From the cell containing the given text, extract its center point as [x, y] coordinate. 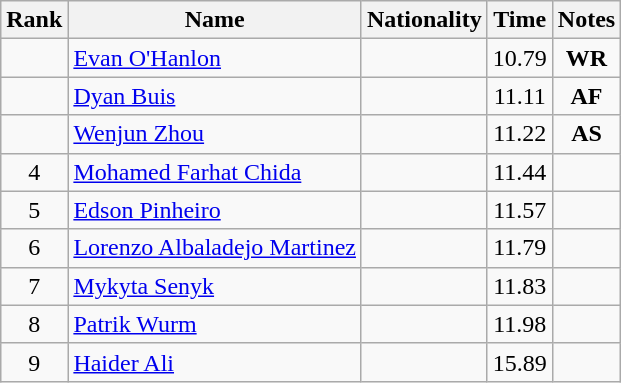
11.83 [520, 286]
6 [34, 248]
8 [34, 324]
7 [34, 286]
Nationality [424, 20]
Name [215, 20]
11.44 [520, 172]
Patrik Wurm [215, 324]
5 [34, 210]
Edson Pinheiro [215, 210]
Rank [34, 20]
Mohamed Farhat Chida [215, 172]
4 [34, 172]
11.98 [520, 324]
11.22 [520, 134]
Wenjun Zhou [215, 134]
AF [586, 96]
Evan O'Hanlon [215, 58]
Mykyta Senyk [215, 286]
Haider Ali [215, 362]
Time [520, 20]
15.89 [520, 362]
AS [586, 134]
WR [586, 58]
11.57 [520, 210]
Notes [586, 20]
11.11 [520, 96]
Lorenzo Albaladejo Martinez [215, 248]
9 [34, 362]
Dyan Buis [215, 96]
10.79 [520, 58]
11.79 [520, 248]
